Scan for the cell matching the given text and deliver its (X, Y) coordinate at center. 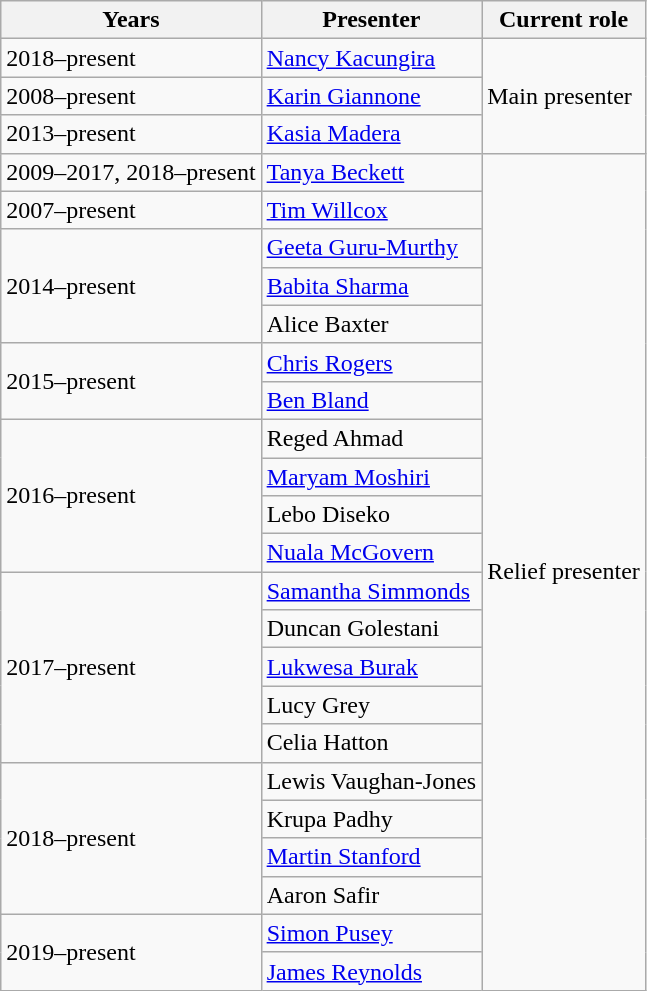
2009–2017, 2018–present (131, 172)
Krupa Padhy (372, 819)
Nancy Kacungira (372, 58)
Maryam Moshiri (372, 477)
Lukwesa Burak (372, 667)
Karin Giannone (372, 96)
Lewis Vaughan-Jones (372, 781)
Presenter (372, 20)
Lebo Diseko (372, 515)
2007–present (131, 210)
Relief presenter (564, 572)
Aaron Safir (372, 895)
Years (131, 20)
Duncan Golestani (372, 629)
Ben Bland (372, 400)
Celia Hatton (372, 743)
Geeta Guru-Murthy (372, 248)
2015–present (131, 381)
Tim Willcox (372, 210)
Nuala McGovern (372, 553)
Babita Sharma (372, 286)
Main presenter (564, 96)
Alice Baxter (372, 324)
2013–present (131, 134)
James Reynolds (372, 971)
Tanya Beckett (372, 172)
Martin Stanford (372, 857)
Reged Ahmad (372, 438)
Samantha Simmonds (372, 591)
2019–present (131, 952)
Kasia Madera (372, 134)
Chris Rogers (372, 362)
Lucy Grey (372, 705)
2014–present (131, 286)
Simon Pusey (372, 933)
2017–present (131, 667)
2016–present (131, 495)
Current role (564, 20)
2008–present (131, 96)
